Detect which cell encompasses the target text, then output its (X, Y) center coordinate. 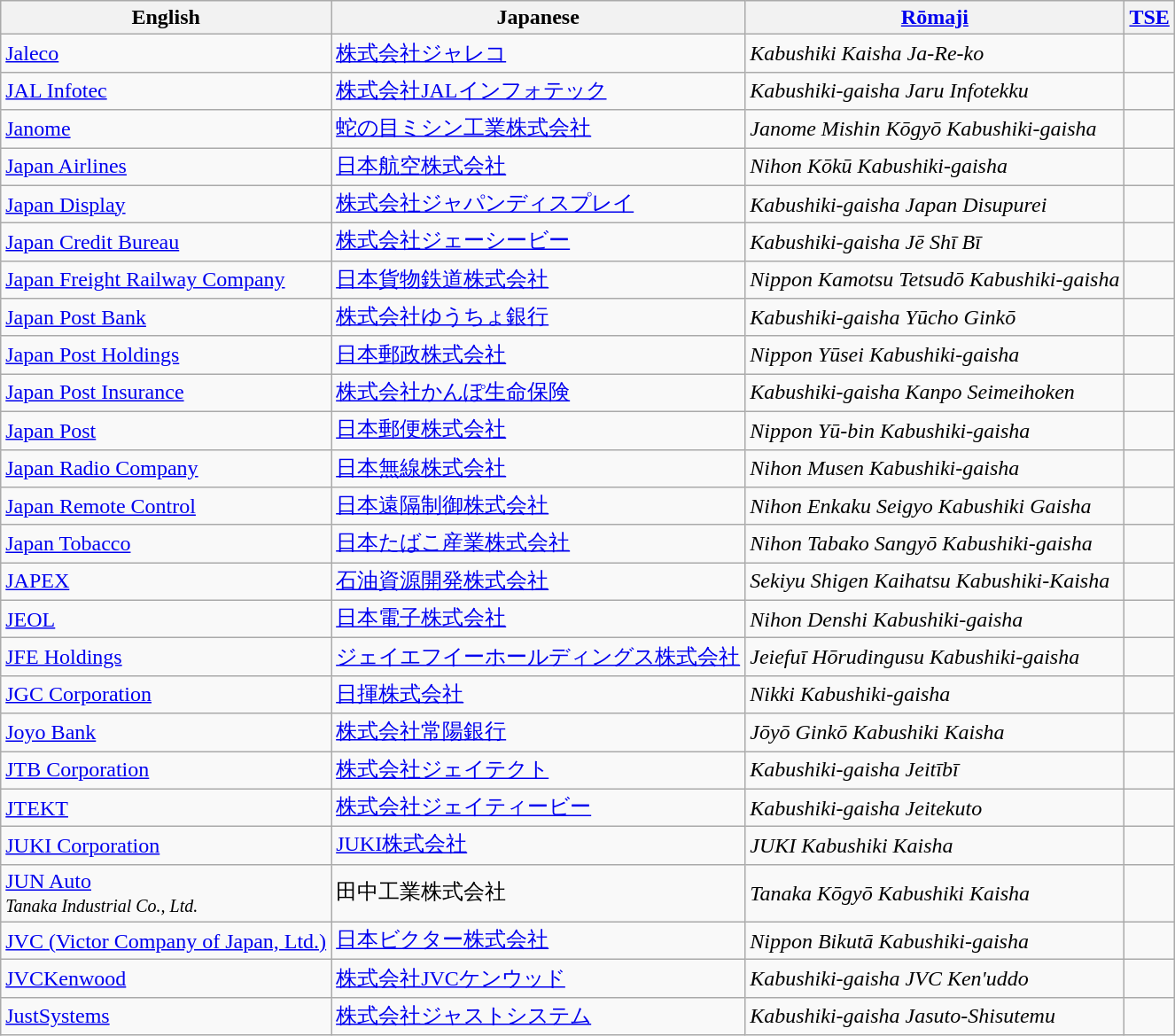
Nikki Kabushiki-gaisha (935, 695)
株式会社ジャストシステム (539, 1016)
Tanaka Kōgyō Kabushiki Kaisha (935, 893)
JustSystems (167, 1016)
Nihon Enkaku Seigyo Kabushiki Gaisha (935, 507)
Japan Post (167, 431)
Sekiyu Shigen Kaihatsu Kabushiki-Kaisha (935, 581)
Japan Post Holdings (167, 354)
株式会社ジャレコ (539, 53)
Japan Post Bank (167, 317)
Janome Mishin Kōgyō Kabushiki-gaisha (935, 129)
株式会社JVCケンウッド (539, 978)
日本たばこ産業株式会社 (539, 544)
Kabushiki-gaisha Japan Disupurei (935, 204)
株式会社ジェーシービー (539, 243)
株式会社ジェイテクト (539, 771)
Nihon Denshi Kabushiki-gaisha (935, 619)
日本ビクター株式会社 (539, 941)
Nippon Kamotsu Tetsudō Kabushiki-gaisha (935, 280)
Japan Radio Company (167, 468)
日本郵便株式会社 (539, 431)
JGC Corporation (167, 695)
日本貨物鉄道株式会社 (539, 280)
蛇の目ミシン工業株式会社 (539, 129)
Kabushiki-gaisha JVC Ken'uddo (935, 978)
JUKI Corporation (167, 845)
Japan Credit Bureau (167, 243)
日本無線株式会社 (539, 468)
Japan Airlines (167, 167)
TSE (1149, 18)
Nippon Bikutā Kabushiki-gaisha (935, 941)
Janome (167, 129)
日本航空株式会社 (539, 167)
JUKI株式会社 (539, 845)
株式会社ゆうちょ銀行 (539, 317)
Nippon Yū-bin Kabushiki-gaisha (935, 431)
Nippon Yūsei Kabushiki-gaisha (935, 354)
Jeiefuī Hōrudingusu Kabushiki-gaisha (935, 658)
Kabushiki-gaisha Jasuto-Shisutemu (935, 1016)
田中工業株式会社 (539, 893)
石油資源開発株式会社 (539, 581)
JUKI Kabushiki Kaisha (935, 845)
Kabushiki Kaisha Ja-Re-ko (935, 53)
JAPEX (167, 581)
Japan Tobacco (167, 544)
JVCKenwood (167, 978)
Nihon Kōkū Kabushiki-gaisha (935, 167)
株式会社ジェイティービー (539, 808)
日揮株式会社 (539, 695)
株式会社かんぽ生命保険 (539, 393)
Japan Remote Control (167, 507)
JTB Corporation (167, 771)
JTEKT (167, 808)
Kabushiki-gaisha Kanpo Seimeihoken (935, 393)
JAL Infotec (167, 90)
Jaleco (167, 53)
株式会社ジャパンディスプレイ (539, 204)
Kabushiki-gaisha Jaru Infotekku (935, 90)
Japan Display (167, 204)
Nihon Musen Kabushiki-gaisha (935, 468)
English (167, 18)
日本遠隔制御株式会社 (539, 507)
ジェイエフイーホールディングス株式会社 (539, 658)
Japan Post Insurance (167, 393)
Kabushiki-gaisha Yūcho Ginkō (935, 317)
Kabushiki-gaisha Jeitībī (935, 771)
JVC (Victor Company of Japan, Ltd.) (167, 941)
Jōyō Ginkō Kabushiki Kaisha (935, 732)
Kabushiki-gaisha Jē Shī Bī (935, 243)
Joyo Bank (167, 732)
Kabushiki-gaisha Jeitekuto (935, 808)
日本電子株式会社 (539, 619)
Japanese (539, 18)
JUN AutoTanaka Industrial Co., Ltd. (167, 893)
株式会社JALインフォテック (539, 90)
JEOL (167, 619)
Rōmaji (935, 18)
日本郵政株式会社 (539, 354)
株式会社常陽銀行 (539, 732)
JFE Holdings (167, 658)
Nihon Tabako Sangyō Kabushiki-gaisha (935, 544)
Japan Freight Railway Company (167, 280)
